Find where the given text appears and provide that cell's center as (X, Y) coordinate. 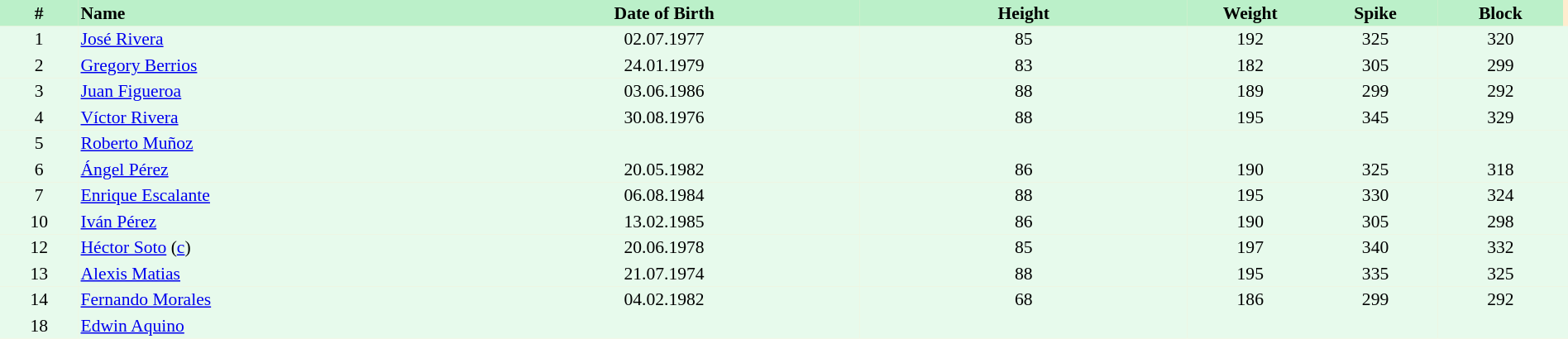
20.05.1982 (664, 169)
324 (1500, 195)
Ángel Pérez (273, 169)
330 (1374, 195)
332 (1500, 248)
182 (1250, 65)
Block (1500, 13)
30.08.1976 (664, 117)
13.02.1985 (664, 222)
Name (273, 13)
1 (39, 40)
04.02.1982 (664, 299)
Weight (1250, 13)
Gregory Berrios (273, 65)
Spike (1374, 13)
24.01.1979 (664, 65)
Edwin Aquino (273, 326)
Date of Birth (664, 13)
06.08.1984 (664, 195)
12 (39, 248)
Víctor Rivera (273, 117)
83 (1024, 65)
6 (39, 169)
2 (39, 65)
13 (39, 274)
197 (1250, 248)
Enrique Escalante (273, 195)
21.07.1974 (664, 274)
Héctor Soto (c) (273, 248)
03.06.1986 (664, 91)
Iván Pérez (273, 222)
18 (39, 326)
# (39, 13)
345 (1374, 117)
José Rivera (273, 40)
68 (1024, 299)
186 (1250, 299)
189 (1250, 91)
320 (1500, 40)
Roberto Muñoz (273, 144)
4 (39, 117)
318 (1500, 169)
Alexis Matias (273, 274)
192 (1250, 40)
Height (1024, 13)
Fernando Morales (273, 299)
340 (1374, 248)
298 (1500, 222)
329 (1500, 117)
Juan Figueroa (273, 91)
5 (39, 144)
14 (39, 299)
20.06.1978 (664, 248)
10 (39, 222)
02.07.1977 (664, 40)
3 (39, 91)
7 (39, 195)
335 (1374, 274)
